Provide the (X, Y) coordinate of the cell's center where the given text is located.  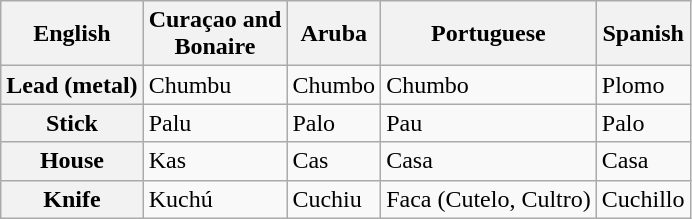
Chumbu (215, 85)
Faca (Cutelo, Cultro) (489, 199)
Aruba (334, 34)
Stick (72, 123)
Cuchiu (334, 199)
Spanish (643, 34)
Lead (metal) (72, 85)
Knife (72, 199)
Curaçao and Bonaire (215, 34)
Cuchillo (643, 199)
Cas (334, 161)
Plomo (643, 85)
English (72, 34)
Pau (489, 123)
House (72, 161)
Portuguese (489, 34)
Kuchú (215, 199)
Kas (215, 161)
Palu (215, 123)
